Extract the [x, y] coordinate from the center of the cell holding the provided text.  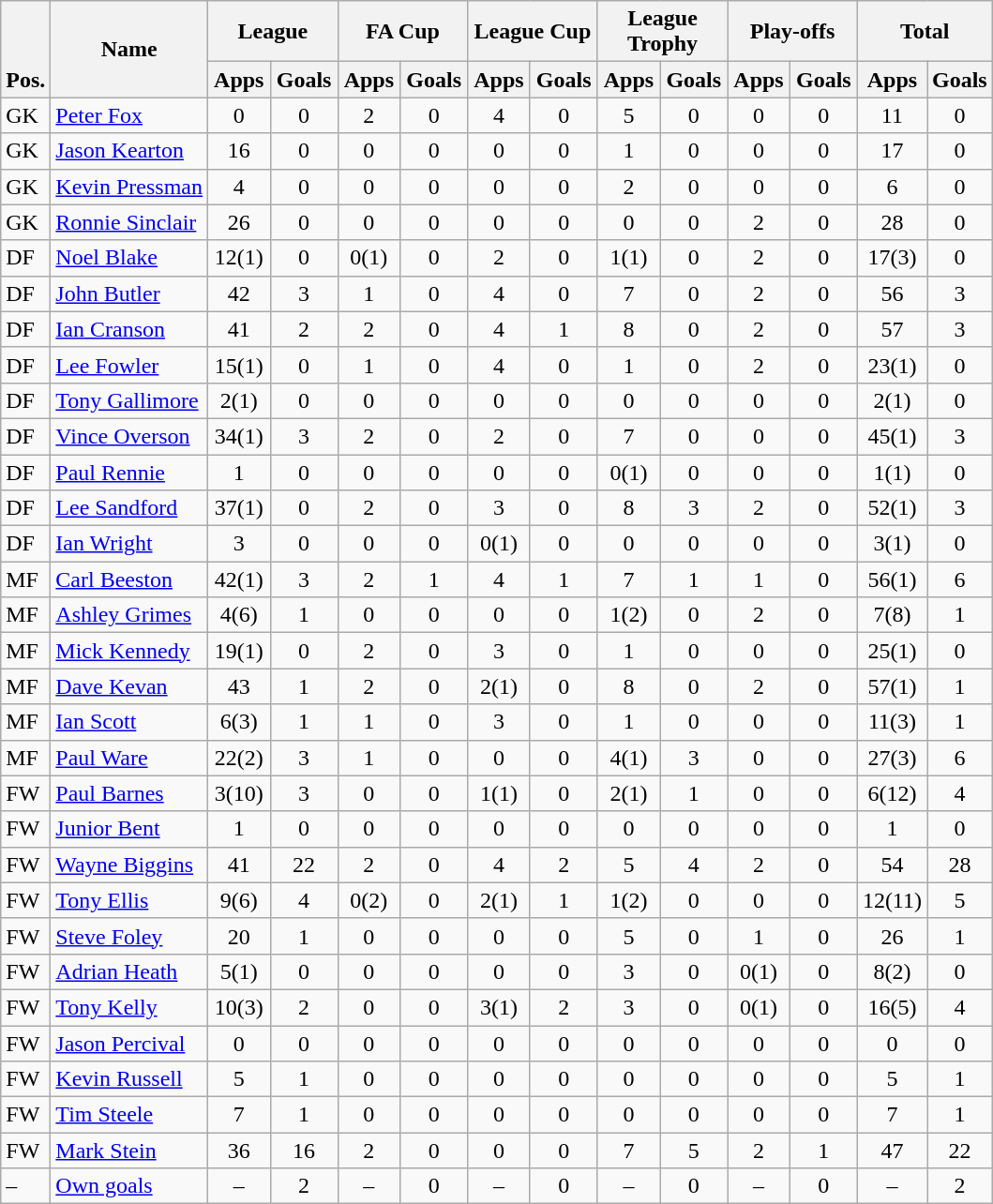
Tony Kelly [129, 1007]
Carl Beeston [129, 579]
Paul Ware [129, 758]
12(1) [240, 258]
Name [129, 49]
Play-offs [793, 32]
League Trophy [662, 32]
Mark Stein [129, 1151]
FA Cup [403, 32]
Kevin Pressman [129, 187]
Adrian Heath [129, 971]
22(2) [240, 758]
League [274, 32]
42(1) [240, 579]
6(12) [892, 793]
57(1) [892, 686]
19(1) [240, 651]
36 [240, 1151]
4(1) [628, 758]
25(1) [892, 651]
Paul Rennie [129, 472]
37(1) [240, 508]
Lee Sandford [129, 508]
11(3) [892, 722]
0(2) [369, 900]
10(3) [240, 1007]
Mick Kennedy [129, 651]
League Cup [533, 32]
Ian Scott [129, 722]
45(1) [892, 436]
Steve Foley [129, 936]
27(3) [892, 758]
Vince Overson [129, 436]
4(6) [240, 615]
56(1) [892, 579]
5(1) [240, 971]
Ronnie Sinclair [129, 222]
Lee Fowler [129, 365]
57 [892, 329]
43 [240, 686]
56 [892, 293]
Ashley Grimes [129, 615]
Dave Kevan [129, 686]
15(1) [240, 365]
Tony Ellis [129, 900]
Junior Bent [129, 829]
Kevin Russell [129, 1079]
Peter Fox [129, 115]
6(3) [240, 722]
Paul Barnes [129, 793]
54 [892, 865]
Tony Gallimore [129, 400]
9(6) [240, 900]
Tim Steele [129, 1115]
23(1) [892, 365]
Jason Percival [129, 1044]
42 [240, 293]
Jason Kearton [129, 151]
52(1) [892, 508]
12(11) [892, 900]
Pos. [26, 49]
47 [892, 1151]
3(10) [240, 793]
Ian Cranson [129, 329]
17(3) [892, 258]
Total [925, 32]
34(1) [240, 436]
16(5) [892, 1007]
John Butler [129, 293]
8(2) [892, 971]
Noel Blake [129, 258]
11 [892, 115]
7(8) [892, 615]
Ian Wright [129, 544]
Own goals [129, 1186]
20 [240, 936]
17 [892, 151]
Wayne Biggins [129, 865]
